Scan for the cell matching the given text and deliver its (X, Y) coordinate at center. 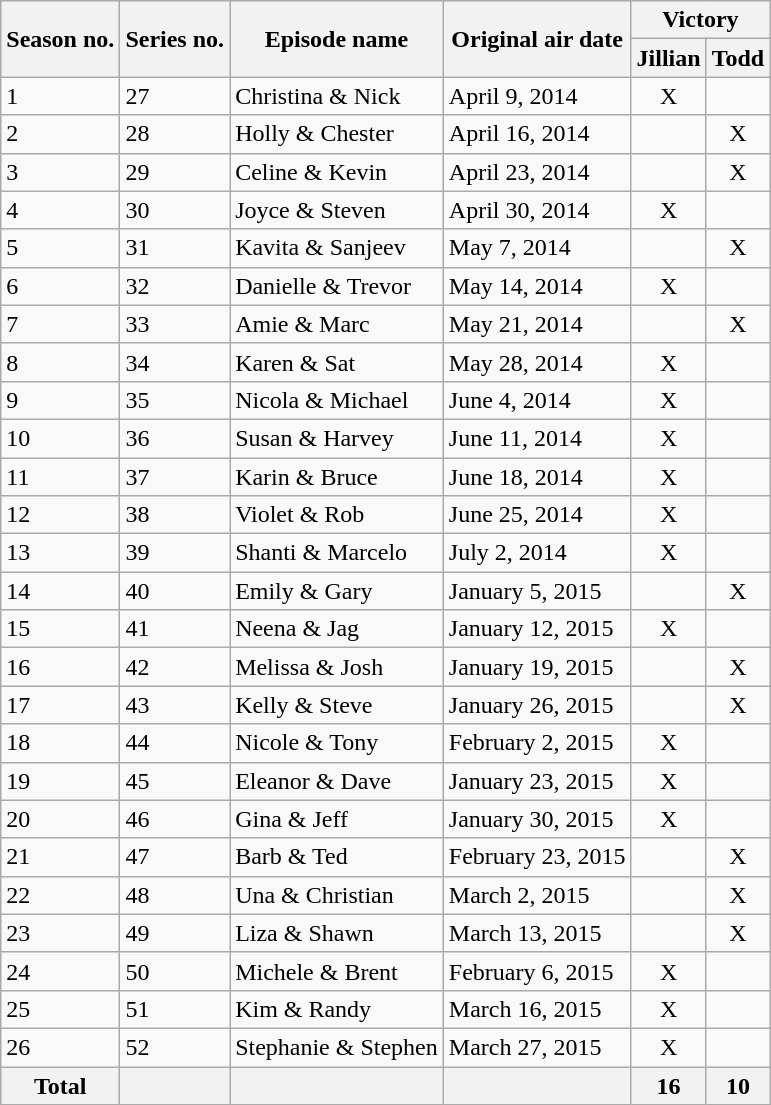
2 (60, 134)
35 (175, 400)
8 (60, 362)
41 (175, 629)
44 (175, 743)
June 25, 2014 (537, 515)
38 (175, 515)
January 12, 2015 (537, 629)
Shanti & Marcelo (337, 553)
33 (175, 324)
Kim & Randy (337, 1009)
34 (175, 362)
13 (60, 553)
June 11, 2014 (537, 438)
30 (175, 210)
Violet & Rob (337, 515)
23 (60, 933)
26 (60, 1047)
Christina & Nick (337, 96)
17 (60, 705)
April 16, 2014 (537, 134)
January 23, 2015 (537, 781)
14 (60, 591)
22 (60, 895)
March 2, 2015 (537, 895)
36 (175, 438)
February 23, 2015 (537, 857)
51 (175, 1009)
4 (60, 210)
Original air date (537, 39)
April 23, 2014 (537, 172)
39 (175, 553)
29 (175, 172)
45 (175, 781)
Danielle & Trevor (337, 286)
Karen & Sat (337, 362)
Kavita & Sanjeev (337, 248)
Season no. (60, 39)
Emily & Gary (337, 591)
Episode name (337, 39)
43 (175, 705)
40 (175, 591)
Barb & Ted (337, 857)
12 (60, 515)
48 (175, 895)
Neena & Jag (337, 629)
March 27, 2015 (537, 1047)
Todd (738, 58)
19 (60, 781)
May 28, 2014 (537, 362)
March 13, 2015 (537, 933)
9 (60, 400)
Melissa & Josh (337, 667)
7 (60, 324)
Total (60, 1085)
Michele & Brent (337, 971)
3 (60, 172)
27 (175, 96)
Holly & Chester (337, 134)
24 (60, 971)
21 (60, 857)
Joyce & Steven (337, 210)
Celine & Kevin (337, 172)
5 (60, 248)
April 30, 2014 (537, 210)
May 14, 2014 (537, 286)
20 (60, 819)
Stephanie & Stephen (337, 1047)
6 (60, 286)
37 (175, 477)
Karin & Bruce (337, 477)
May 7, 2014 (537, 248)
February 2, 2015 (537, 743)
Nicola & Michael (337, 400)
February 6, 2015 (537, 971)
42 (175, 667)
1 (60, 96)
47 (175, 857)
25 (60, 1009)
July 2, 2014 (537, 553)
Una & Christian (337, 895)
31 (175, 248)
Jillian (668, 58)
June 18, 2014 (537, 477)
March 16, 2015 (537, 1009)
49 (175, 933)
June 4, 2014 (537, 400)
May 21, 2014 (537, 324)
Kelly & Steve (337, 705)
15 (60, 629)
50 (175, 971)
46 (175, 819)
January 19, 2015 (537, 667)
January 5, 2015 (537, 591)
11 (60, 477)
Series no. (175, 39)
Victory (700, 20)
32 (175, 286)
April 9, 2014 (537, 96)
Amie & Marc (337, 324)
January 30, 2015 (537, 819)
Gina & Jeff (337, 819)
Eleanor & Dave (337, 781)
18 (60, 743)
Liza & Shawn (337, 933)
Nicole & Tony (337, 743)
28 (175, 134)
January 26, 2015 (537, 705)
Susan & Harvey (337, 438)
52 (175, 1047)
